Scan for the cell matching the given text and deliver its [X, Y] coordinate at center. 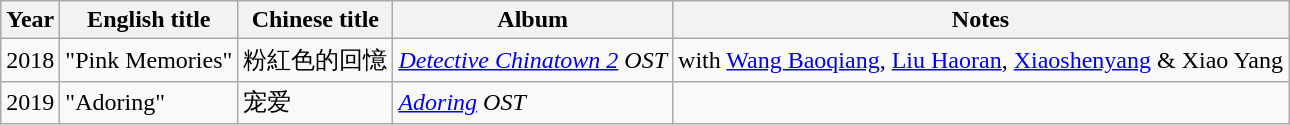
English title [149, 20]
"Adoring" [149, 102]
with Wang Baoqiang, Liu Haoran, Xiaoshenyang & Xiao Yang [981, 60]
Album [533, 20]
Chinese title [316, 20]
Notes [981, 20]
粉紅色的回憶 [316, 60]
2019 [30, 102]
Year [30, 20]
Detective Chinatown 2 OST [533, 60]
Adoring OST [533, 102]
2018 [30, 60]
"Pink Memories" [149, 60]
宠爱 [316, 102]
